Search for the cell housing the specified text and yield its [x, y] center coordinate. 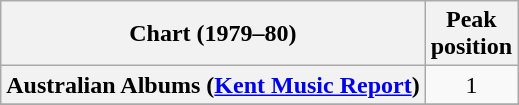
Australian Albums (Kent Music Report) [213, 85]
Peakposition [471, 34]
1 [471, 85]
Chart (1979–80) [213, 34]
